Pinpoint the cell where the given text exists, returning its (X, Y) midpoint coordinate. 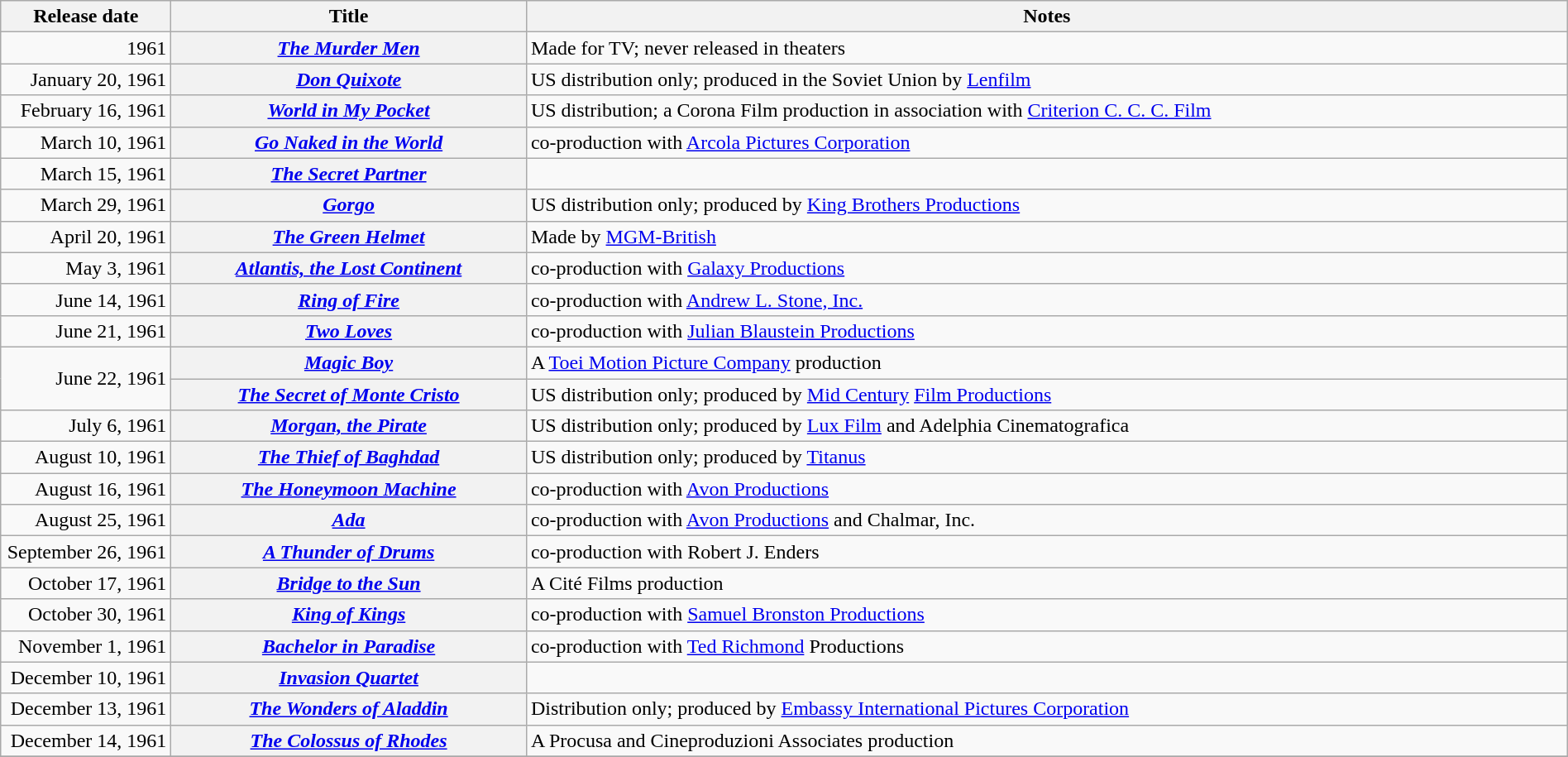
co-production with Ted Richmond Productions (1047, 646)
February 16, 1961 (86, 111)
October 17, 1961 (86, 583)
Atlantis, the Lost Continent (349, 268)
co-production with Arcola Pictures Corporation (1047, 142)
US distribution only; produced by Lux Film and Adelphia Cinematografica (1047, 426)
October 30, 1961 (86, 615)
US distribution only; produced in the Soviet Union by Lenfilm (1047, 79)
June 14, 1961 (86, 299)
co-production with Andrew L. Stone, Inc. (1047, 299)
March 15, 1961 (86, 174)
co-production with Galaxy Productions (1047, 268)
Made for TV; never released in theaters (1047, 48)
World in My Pocket (349, 111)
Notes (1047, 17)
January 20, 1961 (86, 79)
Go Naked in the World (349, 142)
March 10, 1961 (86, 142)
June 22, 1961 (86, 378)
The Wonders of Aladdin (349, 709)
A Toei Motion Picture Company production (1047, 362)
The Secret of Monte Cristo (349, 395)
Made by MGM-British (1047, 237)
A Thunder of Drums (349, 552)
Title (349, 17)
A Cité Films production (1047, 583)
May 3, 1961 (86, 268)
US distribution only; produced by Titanus (1047, 458)
November 1, 1961 (86, 646)
co-production with Julian Blaustein Productions (1047, 331)
August 25, 1961 (86, 520)
Ada (349, 520)
Distribution only; produced by Embassy International Pictures Corporation (1047, 709)
The Thief of Baghdad (349, 458)
Bachelor in Paradise (349, 646)
1961 (86, 48)
Magic Boy (349, 362)
Two Loves (349, 331)
July 6, 1961 (86, 426)
The Murder Men (349, 48)
US distribution only; produced by King Brothers Productions (1047, 205)
Release date (86, 17)
The Secret Partner (349, 174)
The Colossus of Rhodes (349, 740)
August 10, 1961 (86, 458)
Bridge to the Sun (349, 583)
December 13, 1961 (86, 709)
December 10, 1961 (86, 678)
The Green Helmet (349, 237)
The Honeymoon Machine (349, 489)
September 26, 1961 (86, 552)
US distribution; a Corona Film production in association with Criterion C. C. C. Film (1047, 111)
August 16, 1961 (86, 489)
Invasion Quartet (349, 678)
March 29, 1961 (86, 205)
A Procusa and Cineproduzioni Associates production (1047, 740)
Gorgo (349, 205)
December 14, 1961 (86, 740)
Don Quixote (349, 79)
June 21, 1961 (86, 331)
co-production with Avon Productions (1047, 489)
co-production with Avon Productions and Chalmar, Inc. (1047, 520)
King of Kings (349, 615)
US distribution only; produced by Mid Century Film Productions (1047, 395)
Ring of Fire (349, 299)
April 20, 1961 (86, 237)
Morgan, the Pirate (349, 426)
co-production with Robert J. Enders (1047, 552)
co-production with Samuel Bronston Productions (1047, 615)
